Return [X, Y] of the center of cell containing provided text 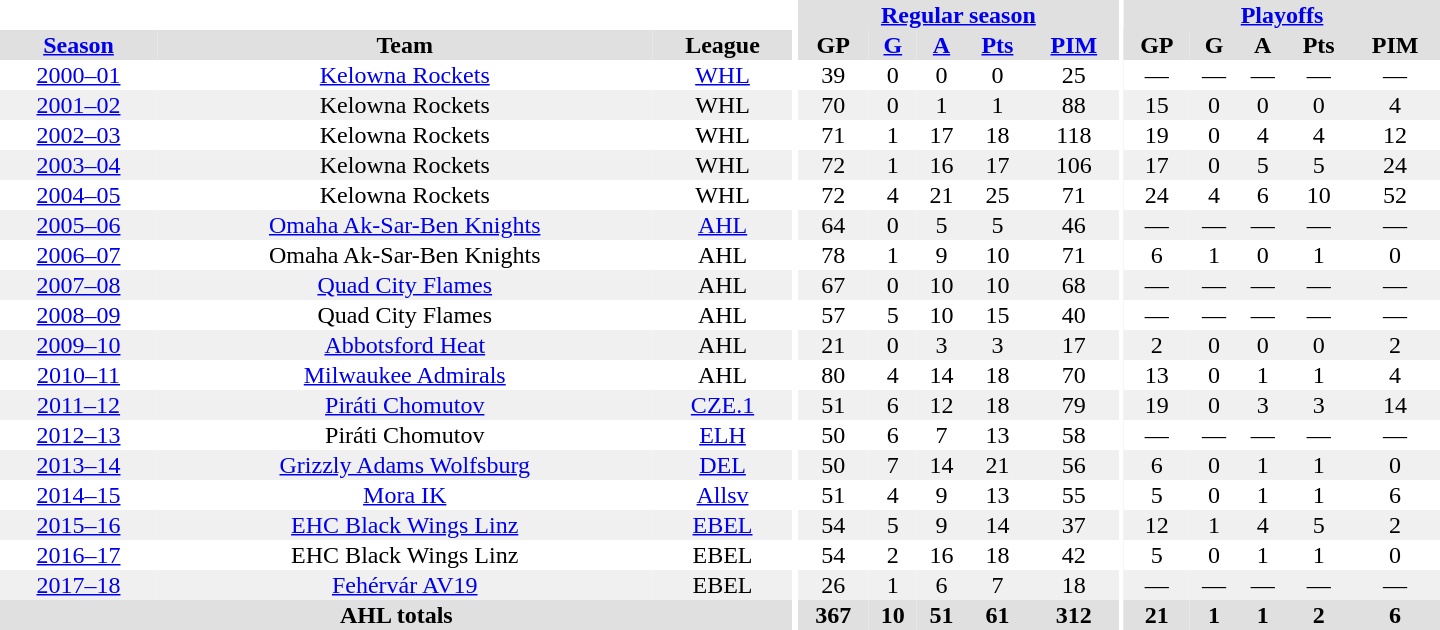
79 [1074, 405]
2008–09 [78, 315]
312 [1074, 615]
2010–11 [78, 375]
2017–18 [78, 585]
67 [833, 285]
61 [998, 615]
39 [833, 75]
CZE.1 [722, 405]
367 [833, 615]
42 [1074, 555]
Milwaukee Admirals [404, 375]
2011–12 [78, 405]
56 [1074, 465]
80 [833, 375]
Fehérvár AV19 [404, 585]
118 [1074, 135]
68 [1074, 285]
37 [1074, 525]
2012–13 [78, 435]
Abbotsford Heat [404, 345]
2006–07 [78, 255]
Allsv [722, 495]
2007–08 [78, 285]
2002–03 [78, 135]
2003–04 [78, 165]
Playoffs [1282, 15]
Mora IK [404, 495]
Season [78, 45]
55 [1074, 495]
58 [1074, 435]
2009–10 [78, 345]
League [722, 45]
2015–16 [78, 525]
Regular season [958, 15]
88 [1074, 105]
2005–06 [78, 225]
57 [833, 315]
64 [833, 225]
2000–01 [78, 75]
40 [1074, 315]
2004–05 [78, 195]
78 [833, 255]
ELH [722, 435]
2001–02 [78, 105]
AHL totals [396, 615]
46 [1074, 225]
106 [1074, 165]
2014–15 [78, 495]
DEL [722, 465]
26 [833, 585]
2013–14 [78, 465]
Grizzly Adams Wolfsburg [404, 465]
2016–17 [78, 555]
Team [404, 45]
52 [1395, 195]
